Detect which cell encompasses the target text, then output its (x, y) center coordinate. 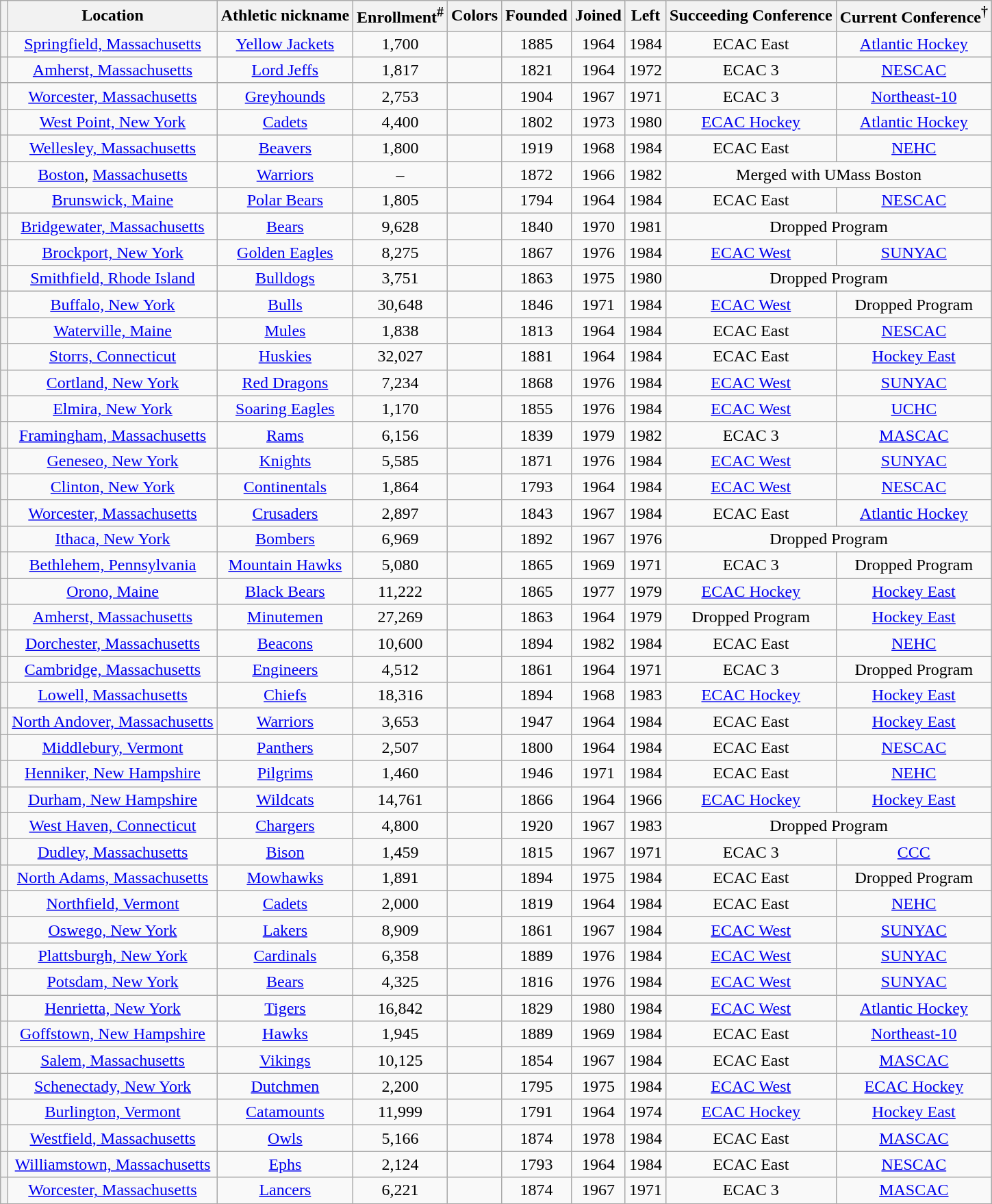
7,234 (400, 383)
Lancers (285, 1190)
Westfield, Massachusetts (112, 1138)
1794 (537, 201)
Greyhounds (285, 96)
1871 (537, 461)
3,653 (400, 721)
Panthers (285, 747)
Oswego, New York (112, 930)
Lowell, Massachusetts (112, 695)
2,000 (400, 904)
1791 (537, 1112)
Tigers (285, 1008)
1816 (537, 982)
2,897 (400, 513)
Burlington, Vermont (112, 1112)
Succeeding Conference (752, 16)
Boston, Massachusetts (112, 175)
Mowhawks (285, 878)
Polar Bears (285, 201)
Wildcats (285, 799)
Chiefs (285, 695)
1,864 (400, 487)
Wellesley, Massachusetts (112, 149)
1,945 (400, 1034)
Buffalo, New York (112, 305)
Cambridge, Massachusetts (112, 669)
Dudley, Massachusetts (112, 851)
Dorchester, Massachusetts (112, 643)
1,460 (400, 773)
Storrs, Connecticut (112, 357)
Durham, New Hampshire (112, 799)
Dutchmen (285, 1086)
Potsdam, New York (112, 982)
– (400, 175)
1840 (537, 227)
Beacons (285, 643)
4,400 (400, 122)
UCHC (913, 409)
Vikings (285, 1060)
Hawks (285, 1034)
4,325 (400, 982)
Framingham, Massachusetts (112, 435)
1904 (537, 96)
Salem, Massachusetts (112, 1060)
Chargers (285, 825)
4,800 (400, 825)
3,751 (400, 279)
6,969 (400, 539)
Henniker, New Hampshire (112, 773)
Bethlehem, Pennsylvania (112, 565)
Minutemen (285, 617)
West Haven, Connecticut (112, 825)
1981 (645, 227)
Bison (285, 851)
Springfield, Massachusetts (112, 44)
1,459 (400, 851)
North Andover, Massachusetts (112, 721)
Pilgrims (285, 773)
2,124 (400, 1164)
Colors (475, 16)
Geneseo, New York (112, 461)
1,170 (400, 409)
6,221 (400, 1190)
Cardinals (285, 956)
Lord Jeffs (285, 70)
6,358 (400, 956)
1881 (537, 357)
Yellow Jackets (285, 44)
Location (112, 16)
1872 (537, 175)
Merged with UMass Boston (829, 175)
10,125 (400, 1060)
Mules (285, 331)
Bulls (285, 305)
4,512 (400, 669)
Williamstown, Massachusetts (112, 1164)
18,316 (400, 695)
1800 (537, 747)
1,817 (400, 70)
Bombers (285, 539)
Lakers (285, 930)
Soaring Eagles (285, 409)
2,753 (400, 96)
1,800 (400, 149)
1973 (598, 122)
West Point, New York (112, 122)
1855 (537, 409)
1946 (537, 773)
Henrietta, New York (112, 1008)
Brunswick, Maine (112, 201)
1846 (537, 305)
Rams (285, 435)
1843 (537, 513)
27,269 (400, 617)
1,891 (400, 878)
11,222 (400, 591)
Northfield, Vermont (112, 904)
Ephs (285, 1164)
Enrollment# (400, 16)
Plattsburgh, New York (112, 956)
1821 (537, 70)
1,838 (400, 331)
Red Dragons (285, 383)
Clinton, New York (112, 487)
Waterville, Maine (112, 331)
Continentals (285, 487)
1892 (537, 539)
1972 (645, 70)
Crusaders (285, 513)
1815 (537, 851)
1866 (537, 799)
CCC (913, 851)
1802 (537, 122)
8,275 (400, 253)
1970 (598, 227)
Owls (285, 1138)
Elmira, New York (112, 409)
1795 (537, 1086)
1,805 (400, 201)
1839 (537, 435)
Knights (285, 461)
1868 (537, 383)
5,080 (400, 565)
30,648 (400, 305)
Schenectady, New York (112, 1086)
1867 (537, 253)
Joined (598, 16)
2,200 (400, 1086)
North Adams, Massachusetts (112, 878)
1819 (537, 904)
Brockport, New York (112, 253)
16,842 (400, 1008)
9,628 (400, 227)
1920 (537, 825)
Black Bears (285, 591)
6,156 (400, 435)
Catamounts (285, 1112)
Beavers (285, 149)
Athletic nickname (285, 16)
1978 (598, 1138)
Goffstown, New Hampshire (112, 1034)
1813 (537, 331)
1829 (537, 1008)
Bulldogs (285, 279)
2,507 (400, 747)
1919 (537, 149)
8,909 (400, 930)
Bridgewater, Massachusetts (112, 227)
Smithfield, Rhode Island (112, 279)
1,700 (400, 44)
Cortland, New York (112, 383)
11,999 (400, 1112)
Left (645, 16)
5,585 (400, 461)
Mountain Hawks (285, 565)
Huskies (285, 357)
1947 (537, 721)
14,761 (400, 799)
Current Conference† (913, 16)
5,166 (400, 1138)
1885 (537, 44)
1974 (645, 1112)
Engineers (285, 669)
Golden Eagles (285, 253)
10,600 (400, 643)
1854 (537, 1060)
32,027 (400, 357)
Orono, Maine (112, 591)
Ithaca, New York (112, 539)
Founded (537, 16)
1977 (598, 591)
Middlebury, Vermont (112, 747)
